Pinpoint the cell where the given text exists, returning its [x, y] midpoint coordinate. 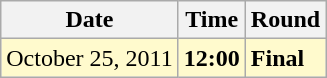
Round [285, 20]
October 25, 2011 [90, 58]
Date [90, 20]
12:00 [212, 58]
Time [212, 20]
Final [285, 58]
